Find where the given text appears and provide that cell's center as [X, Y] coordinate. 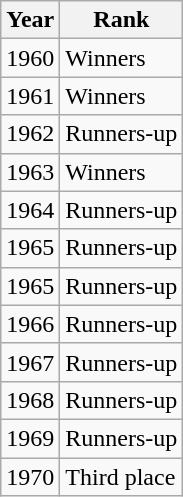
Third place [122, 477]
1966 [30, 324]
1964 [30, 210]
1968 [30, 400]
Year [30, 20]
1960 [30, 58]
1967 [30, 362]
1963 [30, 172]
1969 [30, 438]
1970 [30, 477]
Rank [122, 20]
1961 [30, 96]
1962 [30, 134]
